Find where the given text appears and provide that cell's center as [X, Y] coordinate. 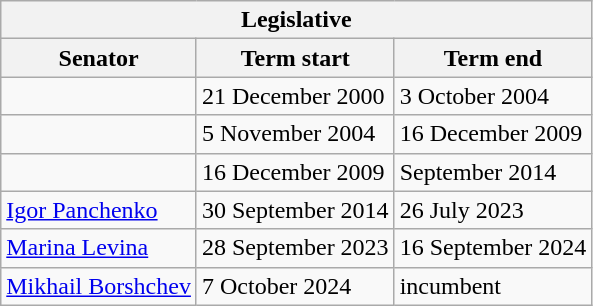
Term start [295, 58]
21 December 2000 [295, 96]
Senator [99, 58]
3 October 2004 [493, 96]
26 July 2023 [493, 210]
16 September 2024 [493, 248]
incumbent [493, 286]
5 November 2004 [295, 134]
Legislative [296, 20]
Marina Levina [99, 248]
Term end [493, 58]
7 October 2024 [295, 286]
Mikhail Borshchev [99, 286]
Igor Panchenko [99, 210]
30 September 2014 [295, 210]
28 September 2023 [295, 248]
September 2014 [493, 172]
